Scan for the cell matching the given text and deliver its [X, Y] coordinate at center. 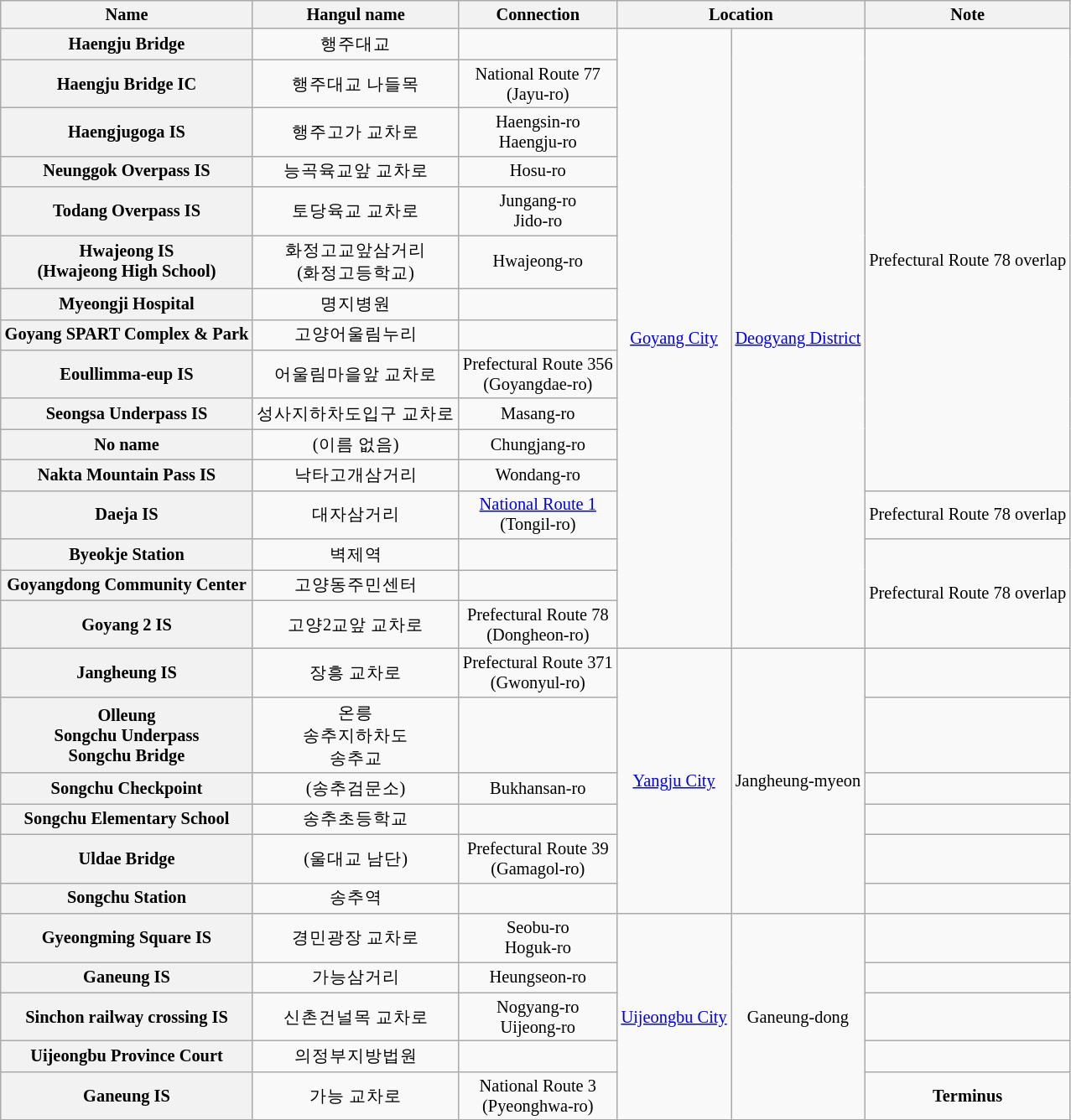
Haengju Bridge IC [127, 84]
OlleungSongchu UnderpassSongchu Bridge [127, 734]
Note [968, 14]
고양동주민센터 [356, 585]
Neunggok Overpass IS [127, 171]
Nakta Mountain Pass IS [127, 474]
Hosu-ro [538, 171]
Prefectural Route 78(Dongheon-ro) [538, 625]
Masang-ro [538, 414]
Uijeongbu City [674, 1016]
Myeongji Hospital [127, 303]
Uldae Bridge [127, 858]
고양2교앞 교차로 [356, 625]
Yangju City [674, 781]
(울대교 남단) [356, 858]
Hwajeong-ro [538, 262]
Hwajeong IS(Hwajeong High School) [127, 262]
송추초등학교 [356, 818]
Sinchon railway crossing IS [127, 1017]
온릉송추지하차도송추교 [356, 734]
의정부지방법원 [356, 1056]
성사지하차도입구 교차로 [356, 414]
Prefectural Route 371(Gwonyul-ro) [538, 673]
Gyeongming Square IS [127, 937]
Jangheung IS [127, 673]
고양어울림누리 [356, 335]
Hangul name [356, 14]
Songchu Elementary School [127, 818]
행주대교 나들목 [356, 84]
National Route 77(Jayu-ro) [538, 84]
No name [127, 444]
낙타고개삼거리 [356, 474]
(송추검문소) [356, 788]
(이름 없음) [356, 444]
Terminus [968, 1096]
가능 교차로 [356, 1096]
Haengjugoga IS [127, 132]
어울림마을앞 교차로 [356, 374]
Songchu Station [127, 899]
Haengju Bridge [127, 44]
경민광장 교차로 [356, 937]
Jangheung-myeon [798, 781]
장흥 교차로 [356, 673]
신촌건널목 교차로 [356, 1017]
Prefectural Route 39(Gamagol-ro) [538, 858]
Seongsa Underpass IS [127, 414]
Name [127, 14]
Goyang City [674, 339]
Goyang 2 IS [127, 625]
행주고가 교차로 [356, 132]
Prefectural Route 356(Goyangdae-ro) [538, 374]
Uijeongbu Province Court [127, 1056]
토당육교 교차로 [356, 211]
Nogyang-roUijeong-ro [538, 1017]
Deogyang District [798, 339]
벽제역 [356, 555]
Goyangdong Community Center [127, 585]
대자삼거리 [356, 515]
National Route 1(Tongil-ro) [538, 515]
Eoullimma-eup IS [127, 374]
송추역 [356, 899]
Ganeung-dong [798, 1016]
Goyang SPART Complex & Park [127, 335]
Connection [538, 14]
Haengsin-roHaengju-ro [538, 132]
행주대교 [356, 44]
Byeokje Station [127, 555]
능곡육교앞 교차로 [356, 171]
Todang Overpass IS [127, 211]
Bukhansan-ro [538, 788]
Location [741, 14]
명지병원 [356, 303]
Jungang-roJido-ro [538, 211]
National Route 3(Pyeonghwa-ro) [538, 1096]
Seobu-roHoguk-ro [538, 937]
Songchu Checkpoint [127, 788]
Chungjang-ro [538, 444]
Heungseon-ro [538, 977]
Daeja IS [127, 515]
Wondang-ro [538, 474]
가능삼거리 [356, 977]
화정고교앞삼거리(화정고등학교) [356, 262]
